Detect which cell encompasses the target text, then output its (x, y) center coordinate. 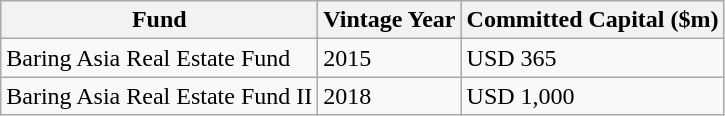
Baring Asia Real Estate Fund (160, 58)
USD 365 (592, 58)
Baring Asia Real Estate Fund II (160, 96)
2015 (390, 58)
USD 1,000 (592, 96)
Fund (160, 20)
Committed Capital ($m) (592, 20)
Vintage Year (390, 20)
2018 (390, 96)
